Output the (x, y) coordinate of the center of the cell containing the given text.  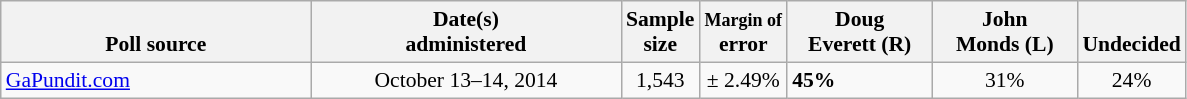
± 2.49% (743, 80)
Undecided (1131, 32)
Samplesize (660, 32)
31% (1004, 80)
Poll source (156, 32)
GaPundit.com (156, 80)
1,543 (660, 80)
JohnMonds (L) (1004, 32)
24% (1131, 80)
45% (860, 80)
DougEverett (R) (860, 32)
October 13–14, 2014 (466, 80)
Date(s)administered (466, 32)
Margin oferror (743, 32)
